Output the [x, y] coordinate of the center of the cell containing the given text.  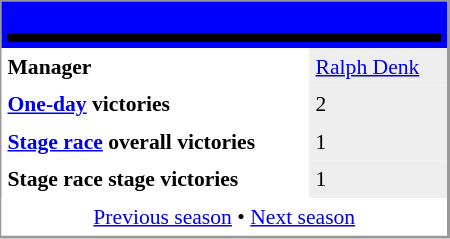
Previous season • Next season [225, 217]
Stage race overall victories [156, 142]
Manager [156, 67]
One-day victories [156, 105]
2 [378, 105]
Stage race stage victories [156, 179]
Ralph Denk [378, 67]
